Locate the cell with the specified text and output its (x, y) center coordinate. 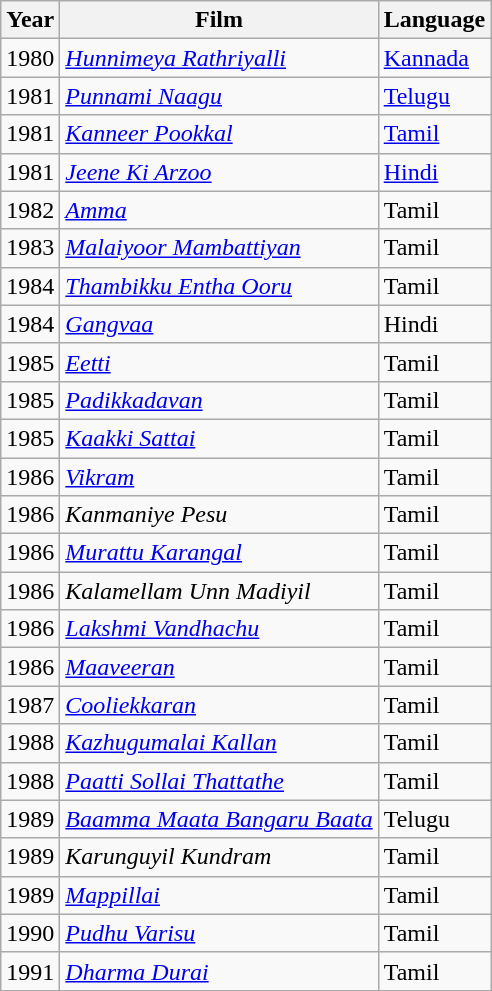
Kazhugumalai Kallan (219, 743)
Paatti Sollai Thattathe (219, 781)
Karunguyil Kundram (219, 857)
Thambikku Entha Ooru (219, 286)
Film (219, 20)
Cooliekkaran (219, 705)
Lakshmi Vandhachu (219, 629)
1982 (30, 210)
Language (434, 20)
Eetti (219, 362)
Hunnimeya Rathriyalli (219, 58)
Maaveeran (219, 667)
Gangvaa (219, 324)
Pudhu Varisu (219, 933)
1991 (30, 971)
Kanmaniye Pesu (219, 515)
1980 (30, 58)
Mappillai (219, 895)
1987 (30, 705)
Malaiyoor Mambattiyan (219, 248)
1983 (30, 248)
Murattu Karangal (219, 553)
Padikkadavan (219, 400)
Vikram (219, 477)
Punnami Naagu (219, 96)
Baamma Maata Bangaru Baata (219, 819)
Kanneer Pookkal (219, 134)
Kalamellam Unn Madiyil (219, 591)
Jeene Ki Arzoo (219, 172)
Amma (219, 210)
Kaakki Sattai (219, 438)
Kannada (434, 58)
Year (30, 20)
Dharma Durai (219, 971)
1990 (30, 933)
